From the cell containing the given text, extract its center point as (X, Y) coordinate. 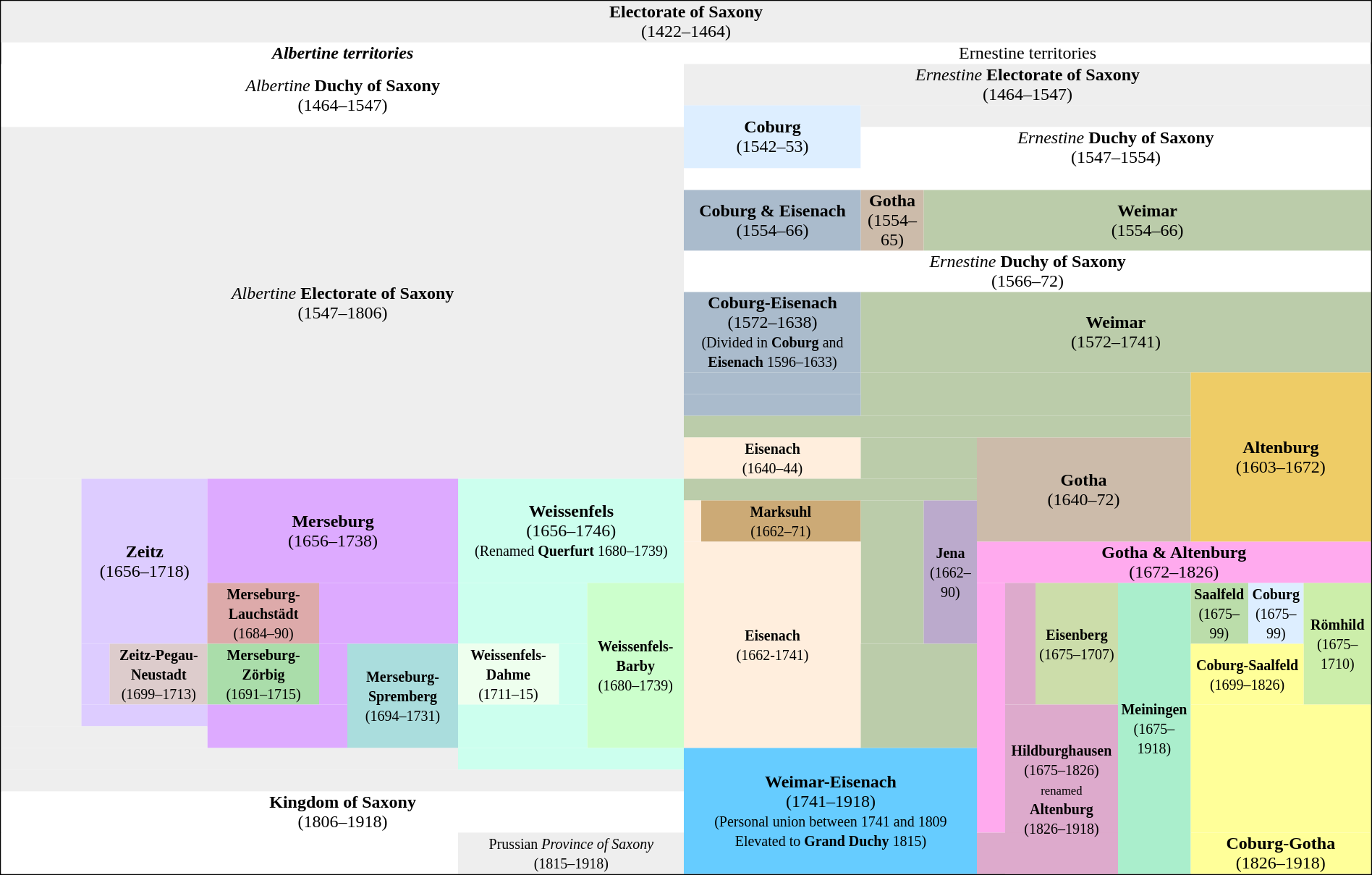
Meiningen(1675–1918) (1154, 729)
Weimar(1572–1741) (1116, 333)
Gotha(1554–65) (892, 220)
Zeitz(1656–1718) (145, 562)
Weimar-Eisenach(1741–1918)(Personal union between 1741 and 1809Elevated to Grand Duchy 1815) (831, 811)
Merseburg-Lauchstädt(1684–90) (263, 614)
Saalfeld(1675–99) (1219, 614)
Coburg & Eisenach(1554–66) (773, 220)
Albertine territories (343, 53)
Kingdom of Saxony(1806–1918) (343, 812)
Eisenach(1662-1741) (773, 644)
Merseburg(1656–1738) (333, 531)
Weissenfels(1656–1746)(Renamed Querfurt 1680–1739) (572, 531)
Eisenach(1640–44) (773, 457)
Altenburg(1603–1672) (1281, 457)
Weimar(1554–66) (1148, 220)
Eisenberg(1675–1707) (1077, 644)
Ernestine Electorate of Saxony(1464–1547) (1028, 84)
Zeitz-Pegau-Neustadt(1699–1713) (159, 675)
Merseburg-Zörbig(1691–1715) (263, 675)
Coburg-Eisenach(1572–1638)(Divided in Coburg and Eisenach 1596–1633) (773, 333)
Marksuhl(1662–71) (780, 521)
Electorate of Saxony(1422–1464) (686, 22)
Albertine Duchy of Saxony(1464–1547) (343, 96)
Coburg-Saalfeld(1699–1826) (1248, 675)
Hildburghausen(1675–1826) renamedAltenburg(1826–1918) (1062, 790)
Römhild(1675–1710) (1337, 644)
Coburg(1542–53) (773, 138)
Gotha & Altenburg(1672–1826) (1174, 562)
Coburg-Gotha(1826–1918) (1281, 853)
Gotha(1640–72) (1084, 489)
Albertine Electorate of Saxony(1547–1806) (343, 303)
Prussian Province of Saxony(1815–1918) (572, 853)
Merseburg-Spremberg(1694–1731) (402, 696)
Jena(1662–90) (951, 572)
Ernestine Duchy of Saxony(1547–1554) (1116, 148)
Ernestine Duchy of Saxony(1566–72) (1028, 271)
Ernestine territories (1028, 53)
Weissenfels-Dahme(1711–15) (508, 675)
Weissenfels-Barby(1680–1739) (635, 666)
Coburg(1675–99) (1276, 614)
